Locate the cell with the specified text and output its (X, Y) center coordinate. 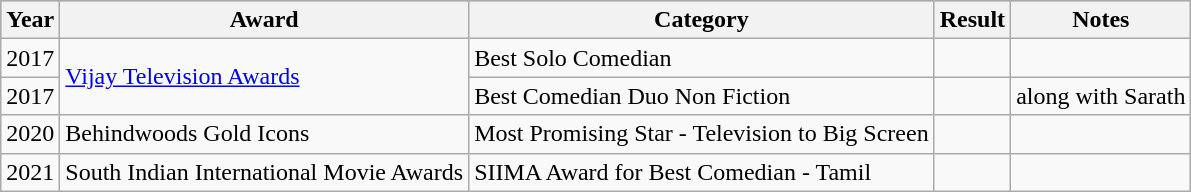
along with Sarath (1101, 96)
South Indian International Movie Awards (264, 172)
Vijay Television Awards (264, 77)
2020 (30, 134)
Behindwoods Gold Icons (264, 134)
Award (264, 20)
Notes (1101, 20)
SIIMA Award for Best Comedian - Tamil (702, 172)
Best Solo Comedian (702, 58)
Year (30, 20)
Most Promising Star - Television to Big Screen (702, 134)
Category (702, 20)
Best Comedian Duo Non Fiction (702, 96)
Result (972, 20)
2021 (30, 172)
